From the cell containing the given text, extract its center point as [X, Y] coordinate. 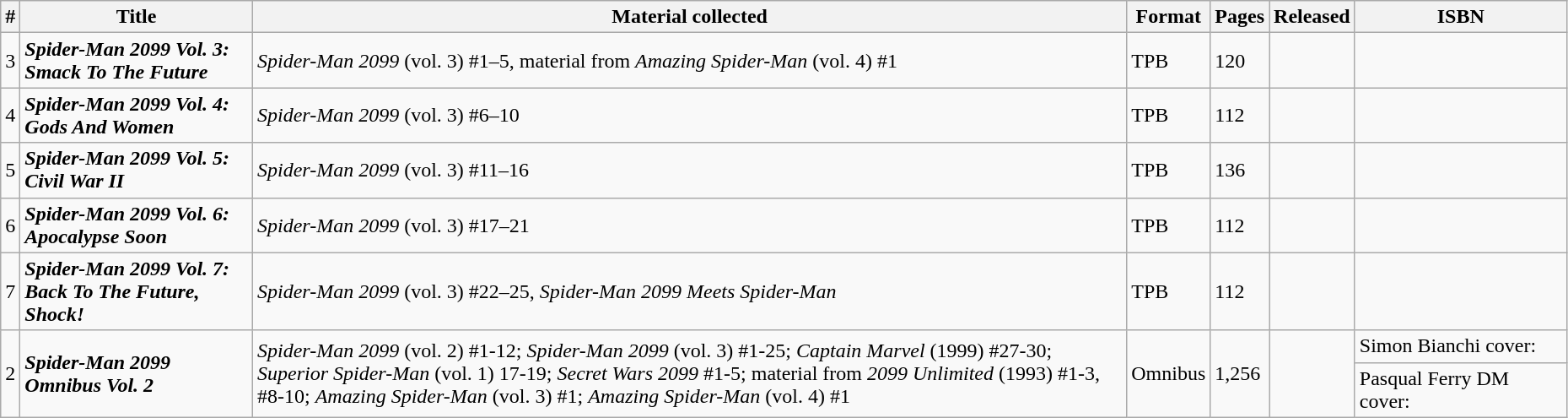
Spider-Man 2099 Vol. 7: Back To The Future, Shock! [137, 291]
Spider-Man 2099 (vol. 3) #17–21 [689, 225]
# [10, 17]
Released [1312, 17]
7 [10, 291]
4 [10, 115]
Spider-Man 2099 Vol. 3: Smack To The Future [137, 61]
Pages [1240, 17]
Spider-Man 2099 (vol. 3) #1–5, material from Amazing Spider-Man (vol. 4) #1 [689, 61]
Spider-Man 2099 Vol. 5: Civil War II [137, 171]
Simon Bianchi cover: [1461, 346]
Title [137, 17]
120 [1240, 61]
Pasqual Ferry DM cover: [1461, 390]
Omnibus [1169, 373]
Spider-Man 2099 (vol. 3) #22–25, Spider-Man 2099 Meets Spider-Man [689, 291]
Material collected [689, 17]
Spider-Man 2099 Omnibus Vol. 2 [137, 373]
2 [10, 373]
Format [1169, 17]
ISBN [1461, 17]
1,256 [1240, 373]
Spider-Man 2099 (vol. 3) #11–16 [689, 171]
5 [10, 171]
6 [10, 225]
Spider-Man 2099 (vol. 3) #6–10 [689, 115]
Spider-Man 2099 Vol. 4: Gods And Women [137, 115]
3 [10, 61]
136 [1240, 171]
Spider-Man 2099 Vol. 6: Apocalypse Soon [137, 225]
